Locate the cell with the specified text and output its (X, Y) center coordinate. 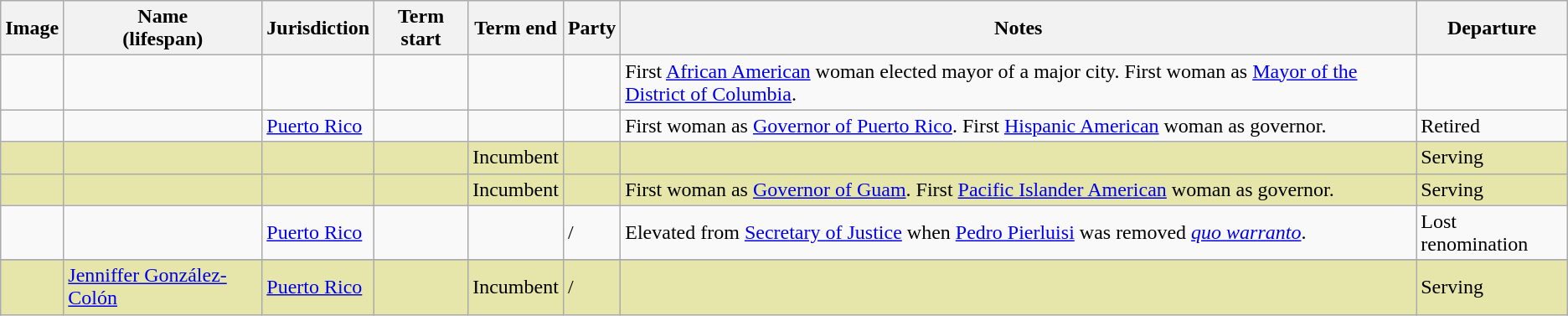
Jenniffer González-Colón (162, 287)
First woman as Governor of Puerto Rico. First Hispanic American woman as governor. (1019, 126)
Notes (1019, 28)
Party (591, 28)
Elevated from Secretary of Justice when Pedro Pierluisi was removed quo warranto. (1019, 233)
Departure (1493, 28)
Lost renomination (1493, 233)
Retired (1493, 126)
First woman as Governor of Guam. First Pacific Islander American woman as governor. (1019, 189)
Jurisdiction (318, 28)
Image (32, 28)
Term start (421, 28)
Term end (516, 28)
Name(lifespan) (162, 28)
First African American woman elected mayor of a major city. First woman as Mayor of the District of Columbia. (1019, 82)
